Search for the cell housing the specified text and yield its (x, y) center coordinate. 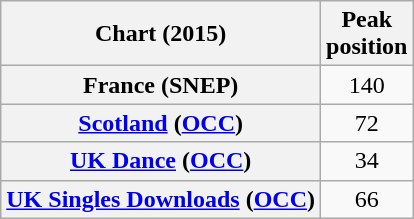
Peak position (367, 34)
Chart (2015) (161, 34)
140 (367, 85)
Scotland (OCC) (161, 123)
UK Singles Downloads (OCC) (161, 199)
66 (367, 199)
72 (367, 123)
UK Dance (OCC) (161, 161)
34 (367, 161)
France (SNEP) (161, 85)
